Determine the [x, y] coordinate at the center of the cell enclosing the given text.  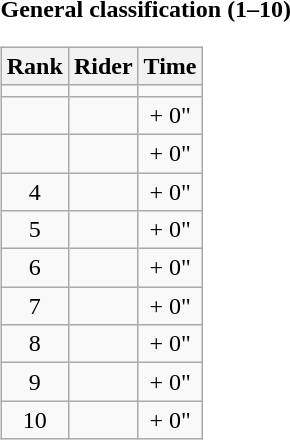
Time [170, 66]
9 [34, 382]
5 [34, 230]
10 [34, 420]
6 [34, 268]
Rider [103, 66]
8 [34, 344]
Rank [34, 66]
4 [34, 191]
7 [34, 306]
